For the text-containing cell, return its midpoint in (X, Y) coordinate format. 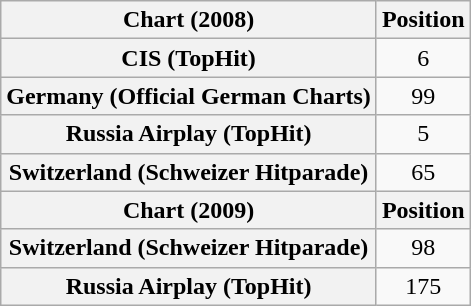
99 (423, 96)
6 (423, 58)
Chart (2008) (189, 20)
5 (423, 134)
98 (423, 248)
CIS (TopHit) (189, 58)
Germany (Official German Charts) (189, 96)
175 (423, 286)
65 (423, 172)
Chart (2009) (189, 210)
